Locate the cell with the specified text and output its (x, y) center coordinate. 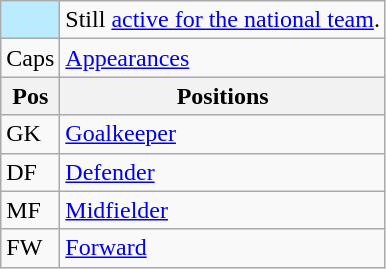
MF (30, 210)
Positions (223, 96)
Goalkeeper (223, 134)
Still active for the national team. (223, 20)
Defender (223, 172)
Midfielder (223, 210)
Caps (30, 58)
Pos (30, 96)
DF (30, 172)
Appearances (223, 58)
FW (30, 248)
GK (30, 134)
Forward (223, 248)
